Locate the cell with the specified text and output its [x, y] center coordinate. 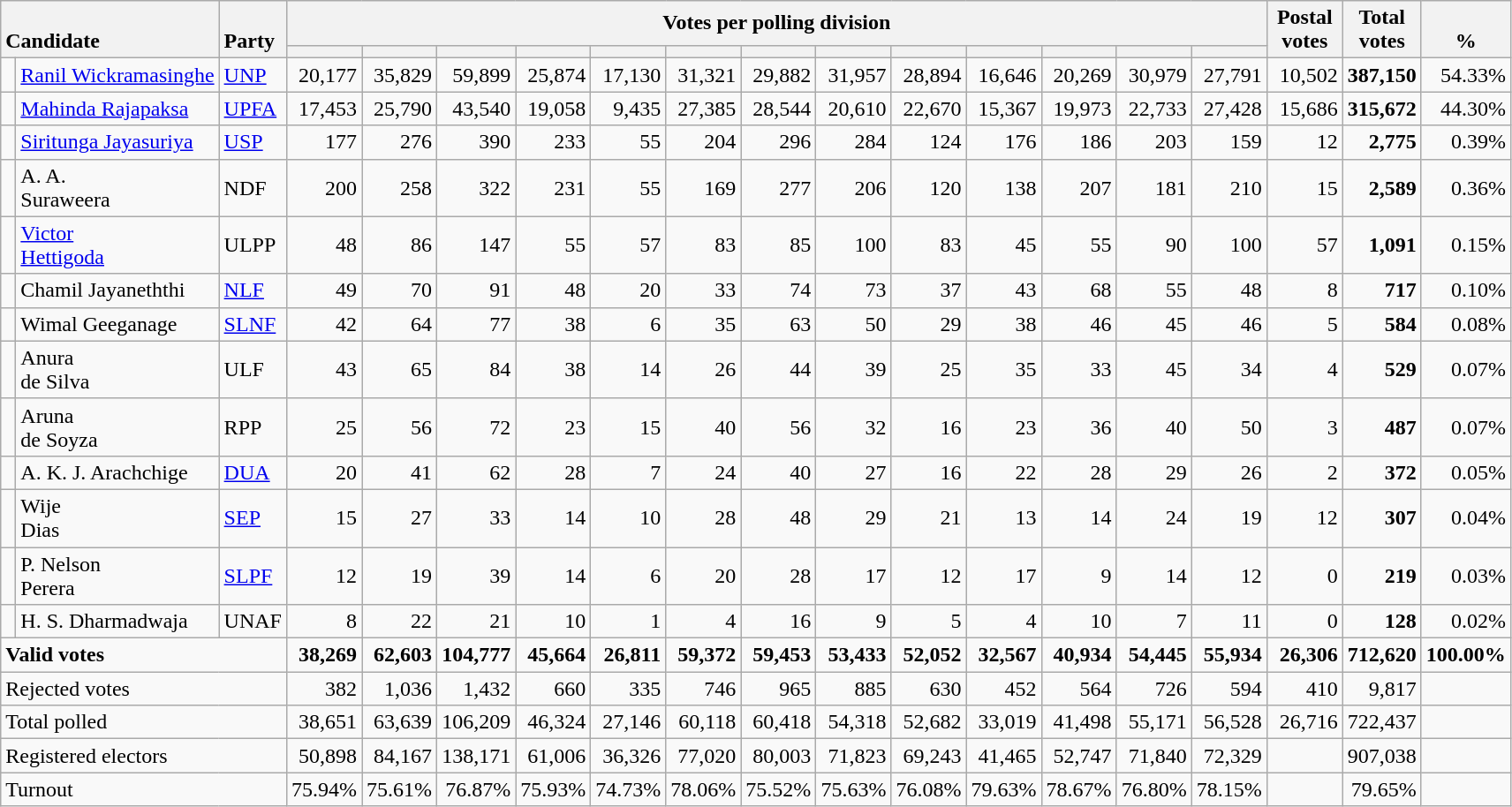
75.52% [779, 789]
231 [553, 187]
78.15% [1229, 789]
54,318 [853, 722]
76.87% [477, 789]
43,540 [477, 109]
USP [253, 142]
138,171 [477, 756]
70 [399, 290]
A. K. J. Arachchige [117, 472]
Turnout [144, 789]
717 [1381, 290]
29,882 [779, 75]
307 [1381, 517]
38,651 [323, 722]
22,733 [1153, 109]
965 [779, 689]
WijeDias [117, 517]
41 [399, 472]
46,324 [553, 722]
10,502 [1304, 75]
77,020 [703, 756]
56,528 [1229, 722]
91 [477, 290]
907,038 [1381, 756]
124 [929, 142]
138 [1003, 187]
219 [1381, 576]
NDF [253, 187]
13 [1003, 517]
36,326 [629, 756]
200 [323, 187]
15,686 [1304, 109]
26,811 [629, 655]
27,146 [629, 722]
630 [929, 689]
3 [1304, 427]
27,385 [703, 109]
78.67% [1079, 789]
17,130 [629, 75]
76.08% [929, 789]
258 [399, 187]
0.02% [1466, 622]
0.36% [1466, 187]
315,672 [1381, 109]
0.15% [1466, 245]
181 [1153, 187]
59,899 [477, 75]
Valid votes [144, 655]
722,437 [1381, 722]
49 [323, 290]
36 [1079, 427]
79.63% [1003, 789]
37 [929, 290]
Party [253, 30]
22,670 [929, 109]
A. A.Suraweera [117, 187]
55,934 [1229, 655]
106,209 [477, 722]
27,428 [1229, 109]
DUA [253, 472]
147 [477, 245]
169 [703, 187]
85 [779, 245]
159 [1229, 142]
15,367 [1003, 109]
74.73% [629, 789]
Siritunga Jayasuriya [117, 142]
52,682 [929, 722]
52,052 [929, 655]
63 [779, 324]
45,664 [553, 655]
204 [703, 142]
32,567 [1003, 655]
UPFA [253, 109]
UNP [253, 75]
54,445 [1153, 655]
75.61% [399, 789]
28,894 [929, 75]
372 [1381, 472]
277 [779, 187]
19,973 [1079, 109]
86 [399, 245]
186 [1079, 142]
Chamil Jayaneththi [117, 290]
284 [853, 142]
20,610 [853, 109]
296 [779, 142]
61,006 [553, 756]
0.08% [1466, 324]
73 [853, 290]
60,418 [779, 722]
P. NelsonPerera [117, 576]
Registered electors [144, 756]
Total polled [144, 722]
2,775 [1381, 142]
41,498 [1079, 722]
660 [553, 689]
128 [1381, 622]
233 [553, 142]
20,269 [1079, 75]
41,465 [1003, 756]
210 [1229, 187]
Rejected votes [144, 689]
76.80% [1153, 789]
69,243 [929, 756]
276 [399, 142]
42 [323, 324]
SLNF [253, 324]
25,874 [553, 75]
20,177 [323, 75]
0.05% [1466, 472]
207 [1079, 187]
382 [323, 689]
410 [1304, 689]
ULF [253, 369]
VictorHettigoda [117, 245]
ULPP [253, 245]
31,321 [703, 75]
9,435 [629, 109]
32 [853, 427]
726 [1153, 689]
Wimal Geeganage [117, 324]
33,019 [1003, 722]
H. S. Dharmadwaja [117, 622]
84 [477, 369]
Anurade Silva [117, 369]
390 [477, 142]
1 [629, 622]
40,934 [1079, 655]
594 [1229, 689]
72 [477, 427]
50,898 [323, 756]
17,453 [323, 109]
RPP [253, 427]
0.39% [1466, 142]
27,791 [1229, 75]
54.33% [1466, 75]
487 [1381, 427]
75.63% [853, 789]
75.93% [553, 789]
335 [629, 689]
75.94% [323, 789]
30,979 [1153, 75]
52,747 [1079, 756]
79.65% [1381, 789]
78.06% [703, 789]
584 [1381, 324]
11 [1229, 622]
529 [1381, 369]
203 [1153, 142]
120 [929, 187]
452 [1003, 689]
34 [1229, 369]
68 [1079, 290]
65 [399, 369]
25,790 [399, 109]
% [1466, 30]
35,829 [399, 75]
564 [1079, 689]
SLPF [253, 576]
74 [779, 290]
62 [477, 472]
712,620 [1381, 655]
16,646 [1003, 75]
44 [779, 369]
Votes per polling division [776, 23]
63,639 [399, 722]
80,003 [779, 756]
62,603 [399, 655]
0.10% [1466, 290]
177 [323, 142]
Mahinda Rajapaksa [117, 109]
Postalvotes [1304, 30]
0.04% [1466, 517]
1,091 [1381, 245]
38,269 [323, 655]
Candidate [110, 30]
72,329 [1229, 756]
26,716 [1304, 722]
104,777 [477, 655]
44.30% [1466, 109]
71,823 [853, 756]
2,589 [1381, 187]
60,118 [703, 722]
322 [477, 187]
84,167 [399, 756]
NLF [253, 290]
2 [1304, 472]
206 [853, 187]
387,150 [1381, 75]
SEP [253, 517]
885 [853, 689]
Ranil Wickramasinghe [117, 75]
1,432 [477, 689]
176 [1003, 142]
19,058 [553, 109]
28,544 [779, 109]
Total votes [1381, 30]
53,433 [853, 655]
100.00% [1466, 655]
0.03% [1466, 576]
59,372 [703, 655]
26,306 [1304, 655]
77 [477, 324]
59,453 [779, 655]
55,171 [1153, 722]
90 [1153, 245]
31,957 [853, 75]
746 [703, 689]
UNAF [253, 622]
71,840 [1153, 756]
64 [399, 324]
Arunade Soyza [117, 427]
9,817 [1381, 689]
1,036 [399, 689]
